Return the [x, y] coordinate for the center point of the cell that contains the specified text.  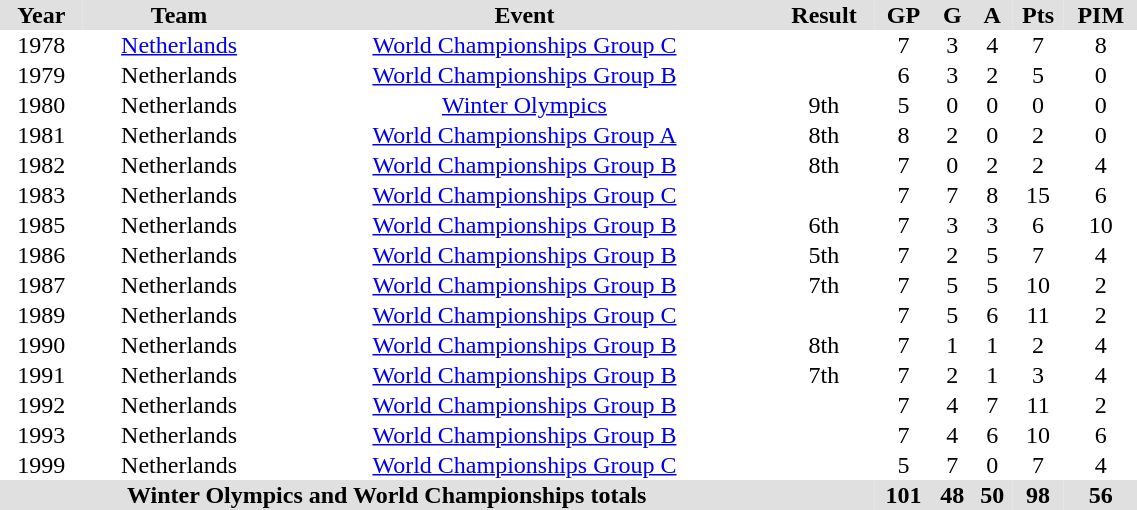
Year [42, 15]
Pts [1038, 15]
1980 [42, 105]
98 [1038, 495]
1982 [42, 165]
Winter Olympics and World Championships totals [386, 495]
Team [180, 15]
50 [992, 495]
Event [525, 15]
101 [904, 495]
GP [904, 15]
A [992, 15]
1992 [42, 405]
1987 [42, 285]
9th [824, 105]
1983 [42, 195]
1991 [42, 375]
1990 [42, 345]
1999 [42, 465]
6th [824, 225]
1985 [42, 225]
15 [1038, 195]
5th [824, 255]
World Championships Group A [525, 135]
1979 [42, 75]
1978 [42, 45]
Winter Olympics [525, 105]
1981 [42, 135]
1993 [42, 435]
1986 [42, 255]
48 [952, 495]
1989 [42, 315]
G [952, 15]
Result [824, 15]
